Locate the cell with the specified text and output its [x, y] center coordinate. 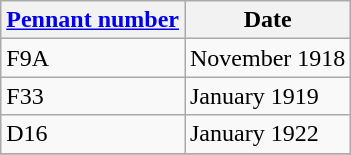
Pennant number [93, 20]
November 1918 [267, 58]
D16 [93, 134]
January 1919 [267, 96]
F33 [93, 96]
Date [267, 20]
January 1922 [267, 134]
F9A [93, 58]
